Determine the [x, y] coordinate at the center of the cell enclosing the given text.  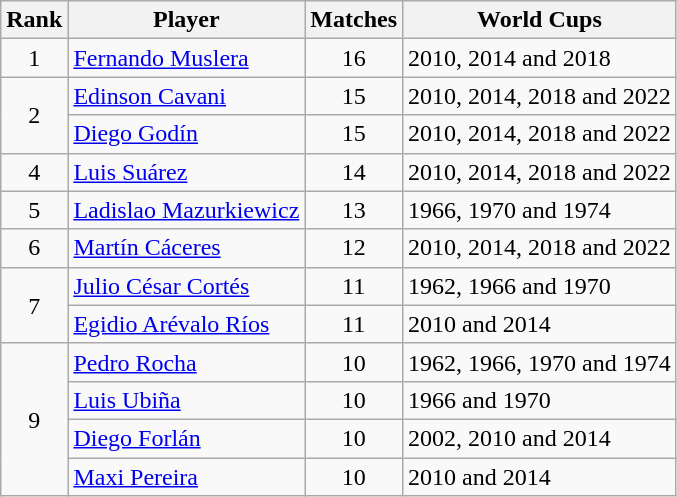
13 [354, 210]
Martín Cáceres [186, 248]
Fernando Muslera [186, 58]
7 [34, 305]
14 [354, 172]
16 [354, 58]
1962, 1966, 1970 and 1974 [540, 362]
1966, 1970 and 1974 [540, 210]
Matches [354, 20]
4 [34, 172]
5 [34, 210]
Luis Ubiña [186, 400]
Diego Forlán [186, 438]
1966 and 1970 [540, 400]
Maxi Pereira [186, 477]
Egidio Arévalo Ríos [186, 324]
2010, 2014 and 2018 [540, 58]
6 [34, 248]
Diego Godín [186, 134]
Pedro Rocha [186, 362]
Edinson Cavani [186, 96]
Rank [34, 20]
Ladislao Mazurkiewicz [186, 210]
Player [186, 20]
2002, 2010 and 2014 [540, 438]
World Cups [540, 20]
9 [34, 419]
Julio César Cortés [186, 286]
1 [34, 58]
Luis Suárez [186, 172]
12 [354, 248]
1962, 1966 and 1970 [540, 286]
2 [34, 115]
